Scan for the cell matching the given text and deliver its (x, y) coordinate at center. 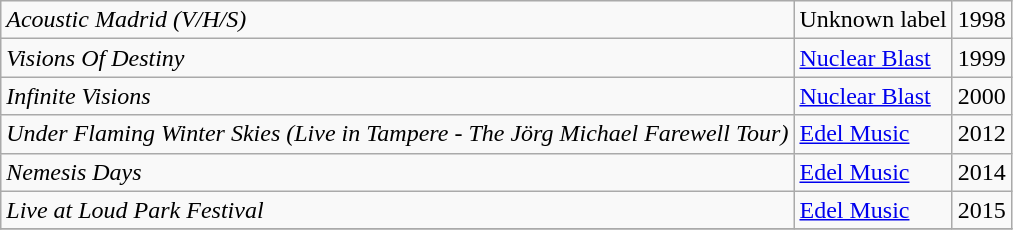
1998 (982, 20)
Unknown label (873, 20)
Visions Of Destiny (398, 58)
2000 (982, 96)
2012 (982, 134)
2014 (982, 172)
Infinite Visions (398, 96)
Acoustic Madrid (V/H/S) (398, 20)
Under Flaming Winter Skies (Live in Tampere - The Jörg Michael Farewell Tour) (398, 134)
2015 (982, 210)
1999 (982, 58)
Live at Loud Park Festival (398, 210)
Nemesis Days (398, 172)
